Identify which cell holds the provided text, then report its (X, Y) central coordinate. 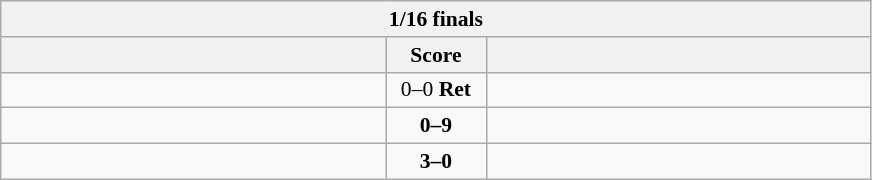
0–0 Ret (436, 90)
0–9 (436, 126)
1/16 finals (436, 19)
3–0 (436, 162)
Score (436, 55)
